Output the (x, y) coordinate of the center of the cell containing the given text.  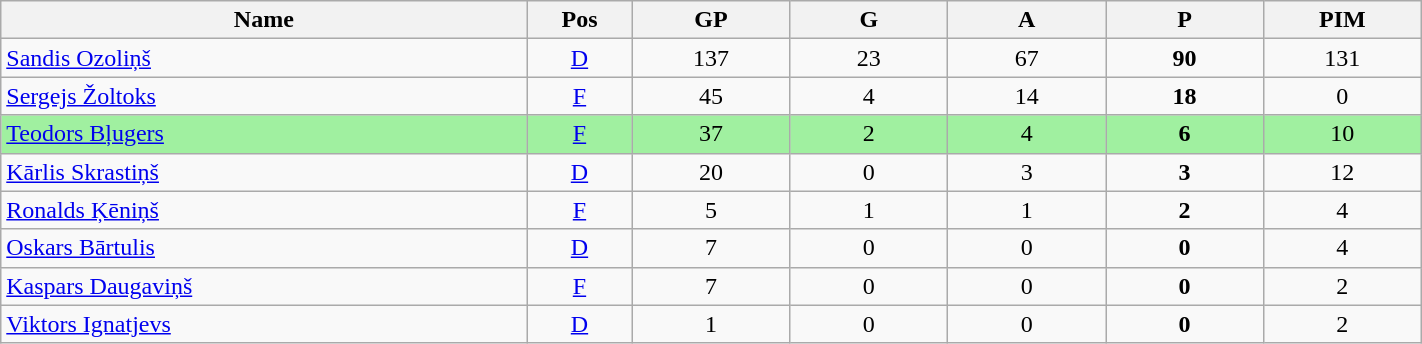
Pos (580, 20)
5 (711, 210)
Kārlis Skrastiņš (264, 172)
137 (711, 58)
10 (1342, 134)
20 (711, 172)
Kaspars Daugaviņš (264, 286)
Sandis Ozoliņš (264, 58)
45 (711, 96)
18 (1185, 96)
90 (1185, 58)
GP (711, 20)
Oskars Bārtulis (264, 248)
Teodors Bļugers (264, 134)
14 (1027, 96)
Ronalds Ķēniņš (264, 210)
Name (264, 20)
Viktors Ignatjevs (264, 324)
6 (1185, 134)
PIM (1342, 20)
131 (1342, 58)
Sergejs Žoltoks (264, 96)
P (1185, 20)
A (1027, 20)
23 (869, 58)
67 (1027, 58)
12 (1342, 172)
G (869, 20)
37 (711, 134)
